Provide the (X, Y) coordinate of the cell's center where the given text is located.  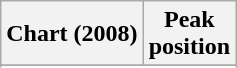
Peakposition (189, 34)
Chart (2008) (72, 34)
